Detect which cell encompasses the target text, then output its (x, y) center coordinate. 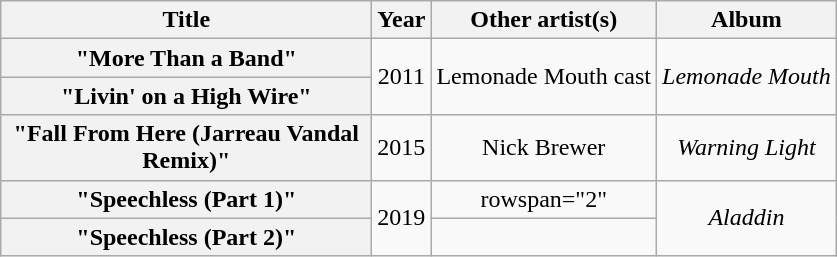
"Fall From Here (Jarreau Vandal Remix)" (186, 148)
Lemonade Mouth (747, 77)
2015 (402, 148)
Warning Light (747, 148)
rowspan="2" (544, 199)
Lemonade Mouth cast (544, 77)
2011 (402, 77)
"More Than a Band" (186, 58)
"Speechless (Part 2)" (186, 237)
Album (747, 20)
Year (402, 20)
"Speechless (Part 1)" (186, 199)
Title (186, 20)
2019 (402, 218)
Nick Brewer (544, 148)
Aladdin (747, 218)
"Livin' on a High Wire" (186, 96)
Other artist(s) (544, 20)
